Determine the (x, y) coordinate at the center of the cell enclosing the given text.  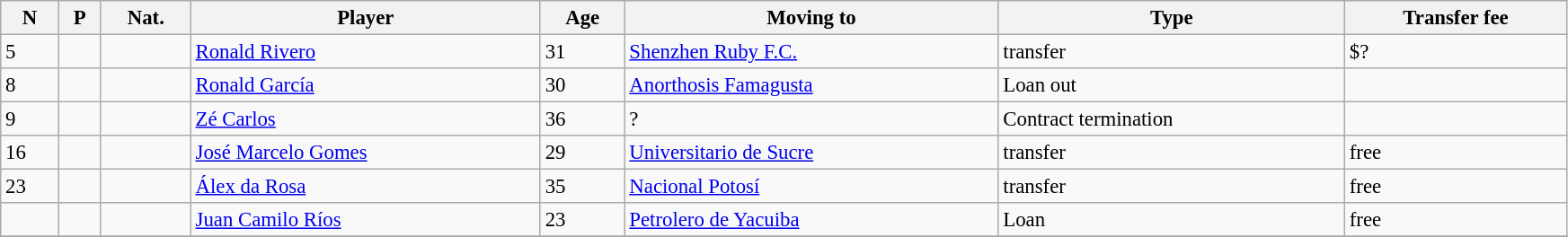
$? (1456, 52)
Nat. (146, 18)
Player (365, 18)
? (811, 119)
Álex da Rosa (365, 187)
Ronald Rivero (365, 52)
Type (1172, 18)
Moving to (811, 18)
9 (30, 119)
Ronald García (365, 85)
Petrolero de Yacuiba (811, 220)
8 (30, 85)
Age (582, 18)
Transfer fee (1456, 18)
Anorthosis Famagusta (811, 85)
P (79, 18)
Nacional Potosí (811, 187)
Loan out (1172, 85)
Shenzhen Ruby F.C. (811, 52)
30 (582, 85)
José Marcelo Gomes (365, 153)
16 (30, 153)
N (30, 18)
Contract termination (1172, 119)
29 (582, 153)
5 (30, 52)
Universitario de Sucre (811, 153)
36 (582, 119)
Juan Camilo Ríos (365, 220)
35 (582, 187)
Loan (1172, 220)
31 (582, 52)
Zé Carlos (365, 119)
